Capture the cell that displays the provided text and extract its [x, y] central coordinate. 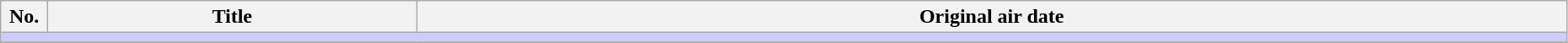
Title [232, 17]
Original air date [992, 17]
No. [24, 17]
